Output the (X, Y) coordinate of the center of the cell containing the given text.  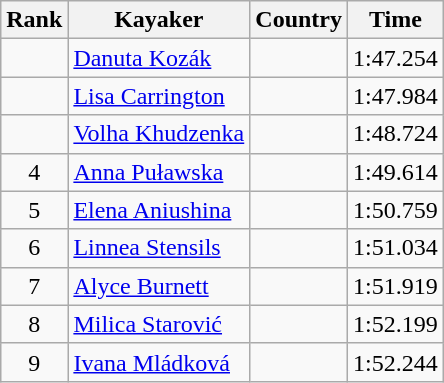
6 (34, 248)
7 (34, 286)
Danuta Kozák (159, 58)
1:50.759 (396, 210)
1:51.919 (396, 286)
1:47.254 (396, 58)
Kayaker (159, 20)
Elena Aniushina (159, 210)
4 (34, 172)
1:51.034 (396, 248)
Linnea Stensils (159, 248)
Milica Starović (159, 324)
Time (396, 20)
5 (34, 210)
Rank (34, 20)
Ivana Mládková (159, 362)
1:49.614 (396, 172)
Alyce Burnett (159, 286)
Lisa Carrington (159, 96)
1:52.199 (396, 324)
1:48.724 (396, 134)
1:52.244 (396, 362)
Country (299, 20)
1:47.984 (396, 96)
Anna Puławska (159, 172)
9 (34, 362)
Volha Khudzenka (159, 134)
8 (34, 324)
